Scan for the cell matching the given text and deliver its [x, y] coordinate at center. 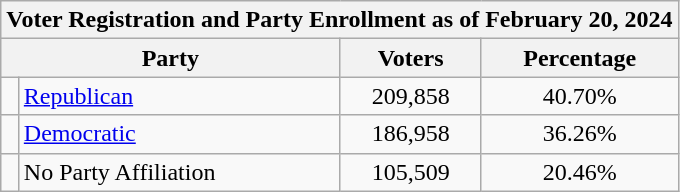
209,858 [410, 96]
40.70% [580, 96]
36.26% [580, 134]
105,509 [410, 172]
Voters [410, 58]
20.46% [580, 172]
186,958 [410, 134]
Percentage [580, 58]
No Party Affiliation [179, 172]
Voter Registration and Party Enrollment as of February 20, 2024 [340, 20]
Democratic [179, 134]
Republican [179, 96]
Party [170, 58]
